Return (x, y) of the center of cell containing provided text 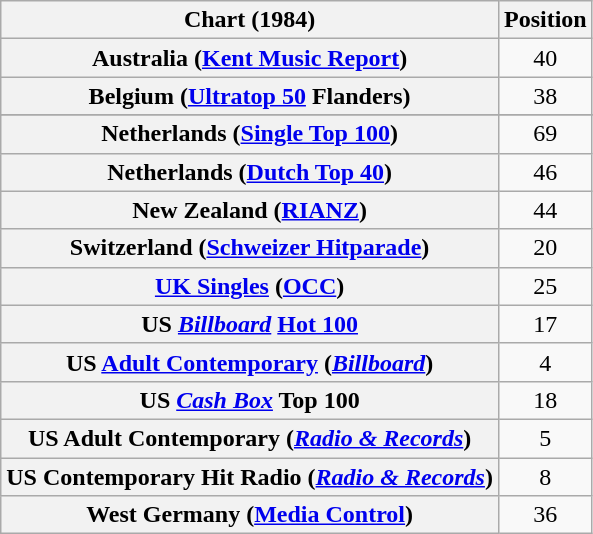
25 (545, 286)
5 (545, 438)
US Adult Contemporary (Billboard) (250, 362)
Belgium (Ultratop 50 Flanders) (250, 96)
40 (545, 58)
US Cash Box Top 100 (250, 400)
38 (545, 96)
18 (545, 400)
8 (545, 477)
Netherlands (Single Top 100) (250, 134)
US Contemporary Hit Radio (Radio & Records) (250, 477)
New Zealand (RIANZ) (250, 210)
Switzerland (Schweizer Hitparade) (250, 248)
US Adult Contemporary (Radio & Records) (250, 438)
17 (545, 324)
Netherlands (Dutch Top 40) (250, 172)
4 (545, 362)
69 (545, 134)
20 (545, 248)
Chart (1984) (250, 20)
Position (545, 20)
UK Singles (OCC) (250, 286)
Australia (Kent Music Report) (250, 58)
46 (545, 172)
44 (545, 210)
36 (545, 515)
West Germany (Media Control) (250, 515)
US Billboard Hot 100 (250, 324)
